Output the [x, y] coordinate of the center of the cell containing the given text.  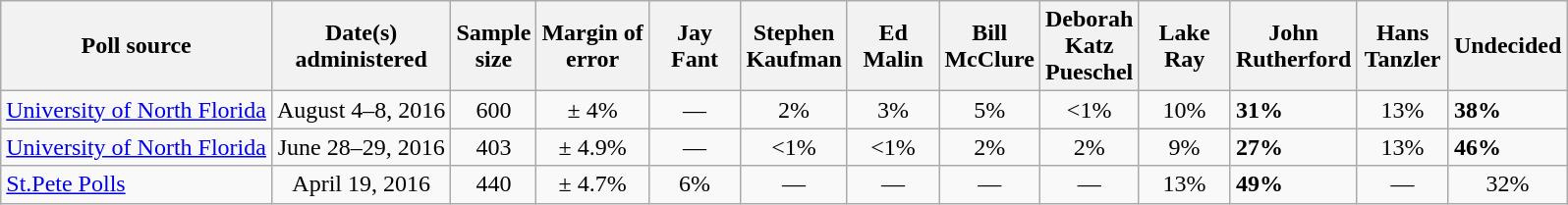
49% [1293, 184]
St.Pete Polls [137, 184]
600 [493, 110]
38% [1507, 110]
HansTanzler [1403, 46]
April 19, 2016 [361, 184]
403 [493, 147]
BillMcClure [990, 46]
Undecided [1507, 46]
± 4.9% [592, 147]
DeborahKatz Pueschel [1089, 46]
± 4.7% [592, 184]
StephenKaufman [794, 46]
3% [893, 110]
32% [1507, 184]
Poll source [137, 46]
9% [1185, 147]
10% [1185, 110]
June 28–29, 2016 [361, 147]
6% [695, 184]
± 4% [592, 110]
5% [990, 110]
440 [493, 184]
EdMalin [893, 46]
46% [1507, 147]
Margin oferror [592, 46]
27% [1293, 147]
LakeRay [1185, 46]
August 4–8, 2016 [361, 110]
Samplesize [493, 46]
JayFant [695, 46]
31% [1293, 110]
Date(s)administered [361, 46]
JohnRutherford [1293, 46]
